Provide the [x, y] coordinate of the cell's center where the given text is located.  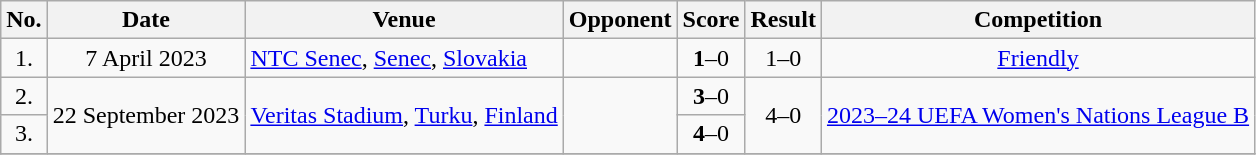
3. [24, 134]
3–0 [711, 96]
2023–24 UEFA Women's Nations League B [1038, 115]
22 September 2023 [146, 115]
Venue [404, 20]
Competition [1038, 20]
1. [24, 58]
NTC Senec, Senec, Slovakia [404, 58]
Score [711, 20]
Date [146, 20]
7 April 2023 [146, 58]
No. [24, 20]
Friendly [1038, 58]
Result [783, 20]
2. [24, 96]
Veritas Stadium, Turku, Finland [404, 115]
Opponent [620, 20]
